Provide the (X, Y) coordinate of the cell's center where the given text is located.  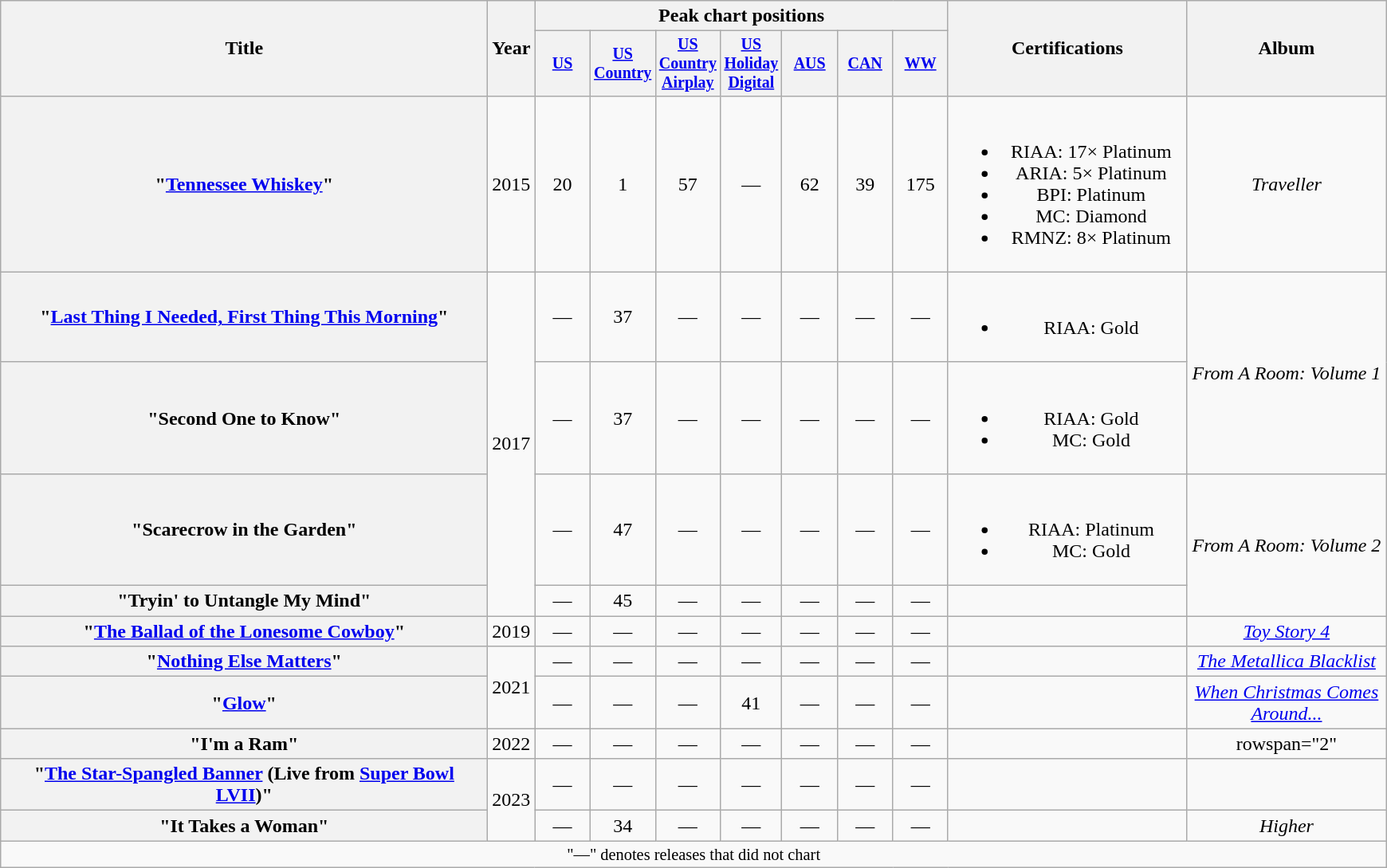
US (563, 64)
Toy Story 4 (1287, 631)
"Scarecrow in the Garden" (244, 529)
"The Star-Spangled Banner (Live from Super Bowl LVII)" (244, 784)
"Nothing Else Matters" (244, 662)
57 (688, 183)
"Tennessee Whiskey" (244, 183)
RIAA: GoldMC: Gold (1067, 418)
"—" denotes releases that did not chart (693, 854)
39 (864, 183)
Peak chart positions (741, 16)
20 (563, 183)
The Metallica Blacklist (1287, 662)
2019 (512, 631)
62 (810, 183)
2023 (512, 800)
When Christmas Comes Around... (1287, 703)
"The Ballad of the Lonesome Cowboy" (244, 631)
WW (920, 64)
AUS (810, 64)
Traveller (1287, 183)
"It Takes a Woman" (244, 826)
2017 (512, 443)
"Last Thing I Needed, First Thing This Morning" (244, 317)
From A Room: Volume 2 (1287, 544)
"Tryin' to Untangle My Mind" (244, 601)
"Second One to Know" (244, 418)
41 (751, 703)
1 (623, 183)
Title (244, 49)
US Country (623, 64)
Certifications (1067, 49)
"Glow" (244, 703)
2015 (512, 183)
CAN (864, 64)
2022 (512, 744)
RIAA: 17× PlatinumARIA: 5× PlatinumBPI: PlatinumMC: DiamondRMNZ: 8× Platinum (1067, 183)
47 (623, 529)
rowspan="2" (1287, 744)
US Holiday Digital (751, 64)
RIAA: PlatinumMC: Gold (1067, 529)
45 (623, 601)
34 (623, 826)
Album (1287, 49)
Year (512, 49)
175 (920, 183)
RIAA: Gold (1067, 317)
US Country Airplay (688, 64)
"I'm a Ram" (244, 744)
Higher (1287, 826)
From A Room: Volume 1 (1287, 373)
2021 (512, 687)
